For the text-containing cell, return its midpoint in [x, y] coordinate format. 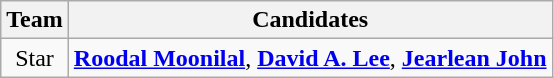
Candidates [310, 20]
Team [35, 20]
Star [35, 58]
Roodal Moonilal, David A. Lee, Jearlean John [310, 58]
